Provide the [x, y] coordinate of the cell's center where the given text is located.  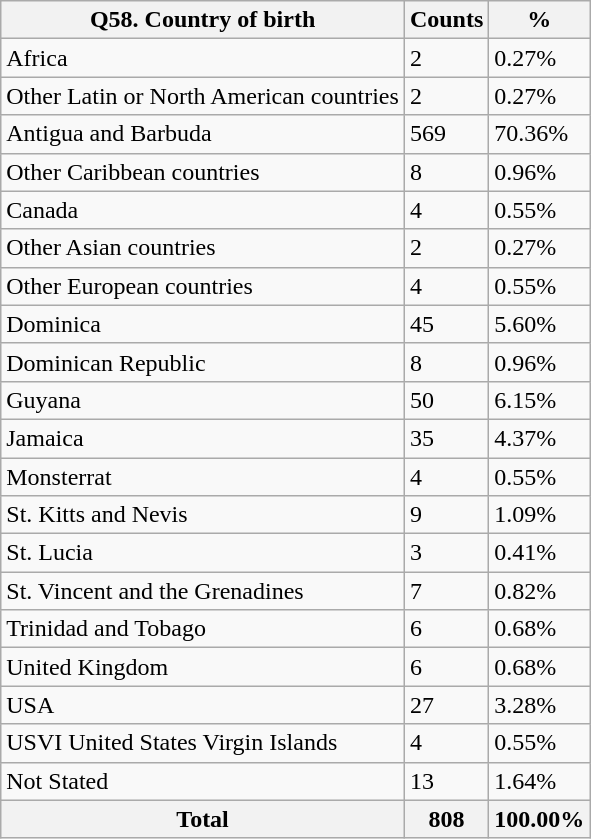
35 [446, 438]
0.41% [540, 553]
% [540, 20]
6.15% [540, 400]
50 [446, 400]
St. Vincent and the Grenadines [203, 591]
Trinidad and Tobago [203, 629]
569 [446, 134]
USVI United States Virgin Islands [203, 743]
St. Kitts and Nevis [203, 515]
7 [446, 591]
Q58. Country of birth [203, 20]
USA [203, 705]
0.82% [540, 591]
St. Lucia [203, 553]
Guyana [203, 400]
Total [203, 819]
Dominican Republic [203, 362]
Other European countries [203, 286]
70.36% [540, 134]
3.28% [540, 705]
5.60% [540, 324]
9 [446, 515]
Other Asian countries [203, 248]
4.37% [540, 438]
Other Latin or North American countries [203, 96]
808 [446, 819]
100.00% [540, 819]
United Kingdom [203, 667]
1.09% [540, 515]
Jamaica [203, 438]
Dominica [203, 324]
Africa [203, 58]
Monsterrat [203, 477]
1.64% [540, 781]
Canada [203, 210]
3 [446, 553]
27 [446, 705]
45 [446, 324]
Antigua and Barbuda [203, 134]
Not Stated [203, 781]
Other Caribbean countries [203, 172]
Counts [446, 20]
13 [446, 781]
